Scan for the cell matching the given text and deliver its (X, Y) coordinate at center. 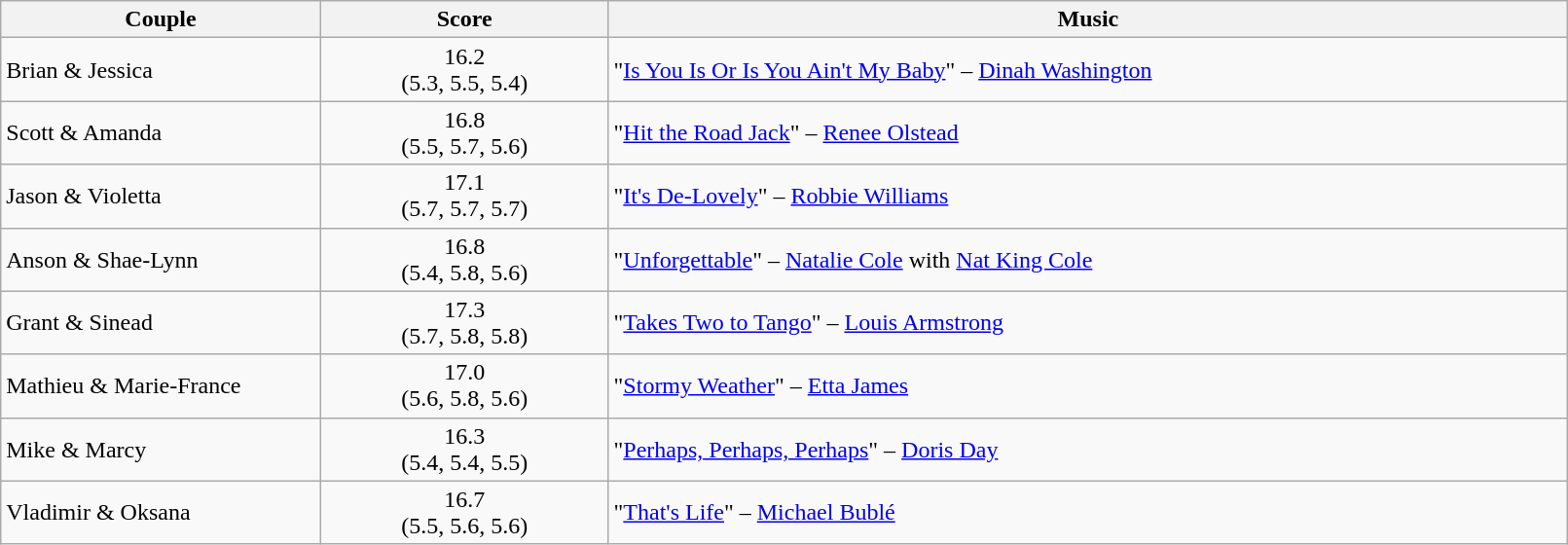
Vladimir & Oksana (162, 512)
Grant & Sinead (162, 323)
16.7 (5.5, 5.6, 5.6) (464, 512)
Jason & Violetta (162, 197)
17.1 (5.7, 5.7, 5.7) (464, 197)
16.8 (5.5, 5.7, 5.6) (464, 132)
16.2 (5.3, 5.5, 5.4) (464, 70)
17.3 (5.7, 5.8, 5.8) (464, 323)
Scott & Amanda (162, 132)
"Unforgettable" – Natalie Cole with Nat King Cole (1088, 259)
Brian & Jessica (162, 70)
"Is You Is Or Is You Ain't My Baby" – Dinah Washington (1088, 70)
Mike & Marcy (162, 450)
"Stormy Weather" – Etta James (1088, 385)
17.0 (5.6, 5.8, 5.6) (464, 385)
Mathieu & Marie-France (162, 385)
Anson & Shae-Lynn (162, 259)
"Takes Two to Tango" – Louis Armstrong (1088, 323)
Couple (162, 19)
"That's Life" – Michael Bublé (1088, 512)
Score (464, 19)
16.8 (5.4, 5.8, 5.6) (464, 259)
"Hit the Road Jack" – Renee Olstead (1088, 132)
"Perhaps, Perhaps, Perhaps" – Doris Day (1088, 450)
Music (1088, 19)
"It's De-Lovely" – Robbie Williams (1088, 197)
16.3 (5.4, 5.4, 5.5) (464, 450)
